Determine the (x, y) coordinate at the center of the cell enclosing the given text.  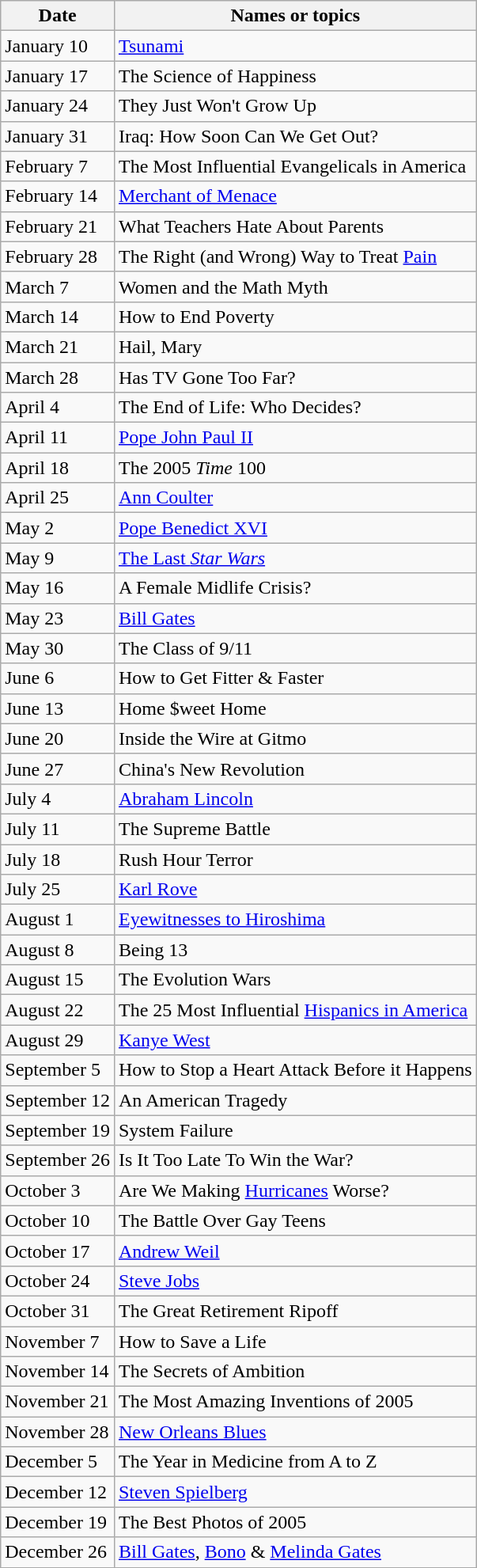
They Just Won't Grow Up (295, 106)
How to Save a Life (295, 1342)
Abraham Lincoln (295, 799)
The Best Photos of 2005 (295, 1522)
May 16 (58, 588)
The End of Life: Who Decides? (295, 408)
System Failure (295, 1130)
March 28 (58, 378)
How to End Poverty (295, 317)
The Right (and Wrong) Way to Treat Pain (295, 256)
December 5 (58, 1462)
May 23 (58, 618)
How to Get Fitter & Faster (295, 678)
October 31 (58, 1311)
May 2 (58, 528)
January 31 (58, 136)
July 18 (58, 859)
Pope Benedict XVI (295, 528)
Is It Too Late To Win the War? (295, 1160)
Tsunami (295, 46)
July 25 (58, 890)
June 6 (58, 678)
Hail, Mary (295, 347)
September 5 (58, 1070)
February 21 (58, 226)
The Year in Medicine from A to Z (295, 1462)
April 11 (58, 438)
September 19 (58, 1130)
The Evolution Wars (295, 980)
Are We Making Hurricanes Worse? (295, 1190)
April 18 (58, 468)
October 10 (58, 1221)
Women and the Math Myth (295, 287)
November 7 (58, 1342)
The Science of Happiness (295, 76)
March 21 (58, 347)
April 25 (58, 498)
July 4 (58, 799)
The Supreme Battle (295, 829)
Inside the Wire at Gitmo (295, 738)
January 24 (58, 106)
December 12 (58, 1492)
The Great Retirement Ripoff (295, 1311)
Karl Rove (295, 890)
June 13 (58, 708)
Has TV Gone Too Far? (295, 378)
The Battle Over Gay Teens (295, 1221)
October 17 (58, 1251)
August 8 (58, 950)
Kanye West (295, 1040)
Bill Gates (295, 618)
February 7 (58, 166)
November 28 (58, 1432)
Names or topics (295, 16)
China's New Revolution (295, 769)
October 24 (58, 1281)
Eyewitnesses to Hiroshima (295, 920)
August 15 (58, 980)
July 11 (58, 829)
August 1 (58, 920)
October 3 (58, 1190)
Rush Hour Terror (295, 859)
June 20 (58, 738)
The Secrets of Ambition (295, 1372)
September 26 (58, 1160)
What Teachers Hate About Parents (295, 226)
February 28 (58, 256)
Home $weet Home (295, 708)
New Orleans Blues (295, 1432)
January 10 (58, 46)
November 21 (58, 1402)
Pope John Paul II (295, 438)
How to Stop a Heart Attack Before it Happens (295, 1070)
The Last Star Wars (295, 558)
April 4 (58, 408)
November 14 (58, 1372)
June 27 (58, 769)
August 22 (58, 1010)
Being 13 (295, 950)
An American Tragedy (295, 1100)
Merchant of Menace (295, 196)
Steven Spielberg (295, 1492)
February 14 (58, 196)
May 9 (58, 558)
The Class of 9/11 (295, 648)
Andrew Weil (295, 1251)
Iraq: How Soon Can We Get Out? (295, 136)
Ann Coulter (295, 498)
Date (58, 16)
September 12 (58, 1100)
December 26 (58, 1552)
Steve Jobs (295, 1281)
March 7 (58, 287)
The 25 Most Influential Hispanics in America (295, 1010)
A Female Midlife Crisis? (295, 588)
January 17 (58, 76)
The Most Amazing Inventions of 2005 (295, 1402)
March 14 (58, 317)
Bill Gates, Bono & Melinda Gates (295, 1552)
The 2005 Time 100 (295, 468)
August 29 (58, 1040)
December 19 (58, 1522)
May 30 (58, 648)
The Most Influential Evangelicals in America (295, 166)
